Scan for the cell matching the given text and deliver its (X, Y) coordinate at center. 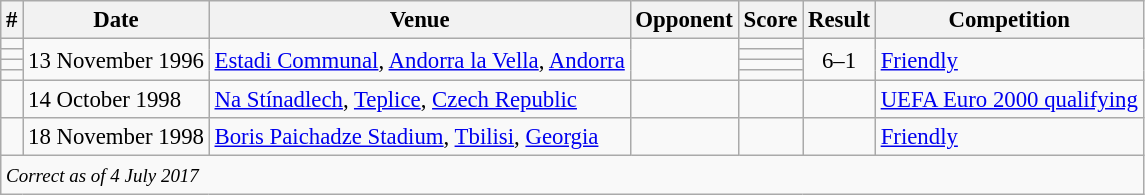
Result (840, 20)
Correct as of 4 July 2017 (572, 175)
18 November 1998 (116, 137)
Venue (420, 20)
# (12, 20)
Date (116, 20)
Competition (1009, 20)
14 October 1998 (116, 100)
UEFA Euro 2000 qualifying (1009, 100)
Boris Paichadze Stadium, Tbilisi, Georgia (420, 137)
6–1 (840, 60)
Na Stínadlech, Teplice, Czech Republic (420, 100)
13 November 1996 (116, 60)
Estadi Communal, Andorra la Vella, Andorra (420, 60)
Opponent (684, 20)
Score (770, 20)
